Search for the cell housing the specified text and yield its (x, y) center coordinate. 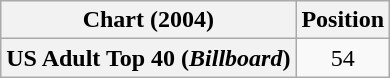
US Adult Top 40 (Billboard) (148, 58)
Position (343, 20)
Chart (2004) (148, 20)
54 (343, 58)
